From the cell containing the given text, extract its center point as [X, Y] coordinate. 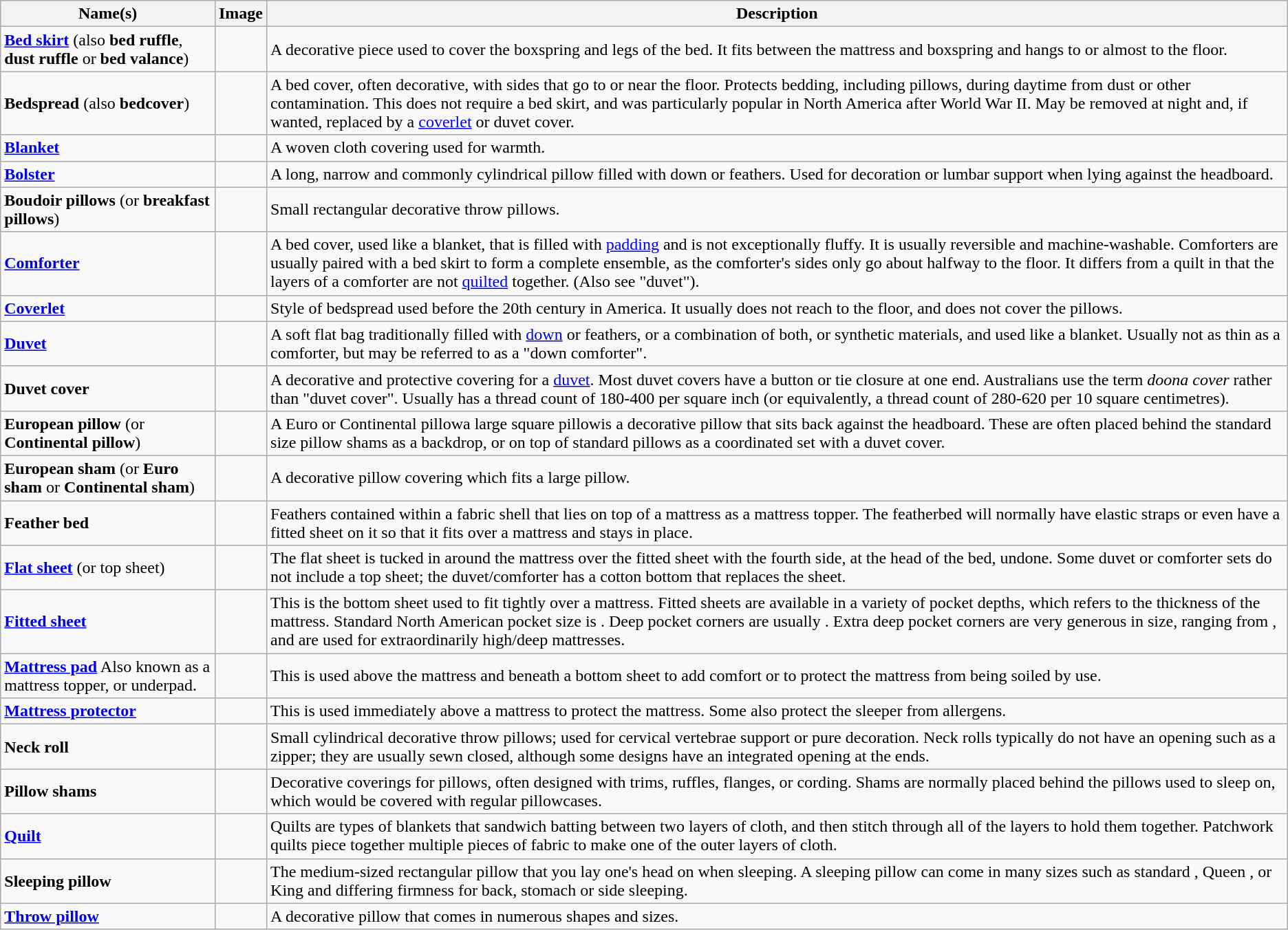
Style of bedspread used before the 20th century in America. It usually does not reach to the floor, and does not cover the pillows. [777, 308]
Bedspread (also bedcover) [108, 103]
Pillow shams [108, 791]
Boudoir pillows (or breakfast pillows) [108, 209]
Throw pillow [108, 916]
Feather bed [108, 523]
European sham (or Euro sham or Continental sham) [108, 477]
Bolster [108, 174]
A long, narrow and commonly cylindrical pillow filled with down or feathers. Used for decoration or lumbar support when lying against the headboard. [777, 174]
A decorative pillow that comes in numerous shapes and sizes. [777, 916]
A decorative pillow covering which fits a large pillow. [777, 477]
This is used above the mattress and beneath a bottom sheet to add comfort or to protect the mattress from being soiled by use. [777, 675]
Name(s) [108, 14]
Mattress protector [108, 711]
Small rectangular decorative throw pillows. [777, 209]
Quilt [108, 836]
Coverlet [108, 308]
Fitted sheet [108, 622]
A woven cloth covering used for warmth. [777, 148]
This is used immediately above a mattress to protect the mattress. Some also protect the sleeper from allergens. [777, 711]
Bed skirt (also bed ruffle, dust ruffle or bed valance) [108, 50]
Sleeping pillow [108, 880]
A decorative piece used to cover the boxspring and legs of the bed. It fits between the mattress and boxspring and hangs to or almost to the floor. [777, 50]
Duvet cover [108, 388]
Neck roll [108, 747]
European pillow (or Continental pillow) [108, 433]
Description [777, 14]
Flat sheet (or top sheet) [108, 568]
Comforter [108, 263]
Duvet [108, 344]
Image [241, 14]
Blanket [108, 148]
Mattress pad Also known as a mattress topper, or underpad. [108, 675]
